Pinpoint the cell where the given text exists, returning its (x, y) midpoint coordinate. 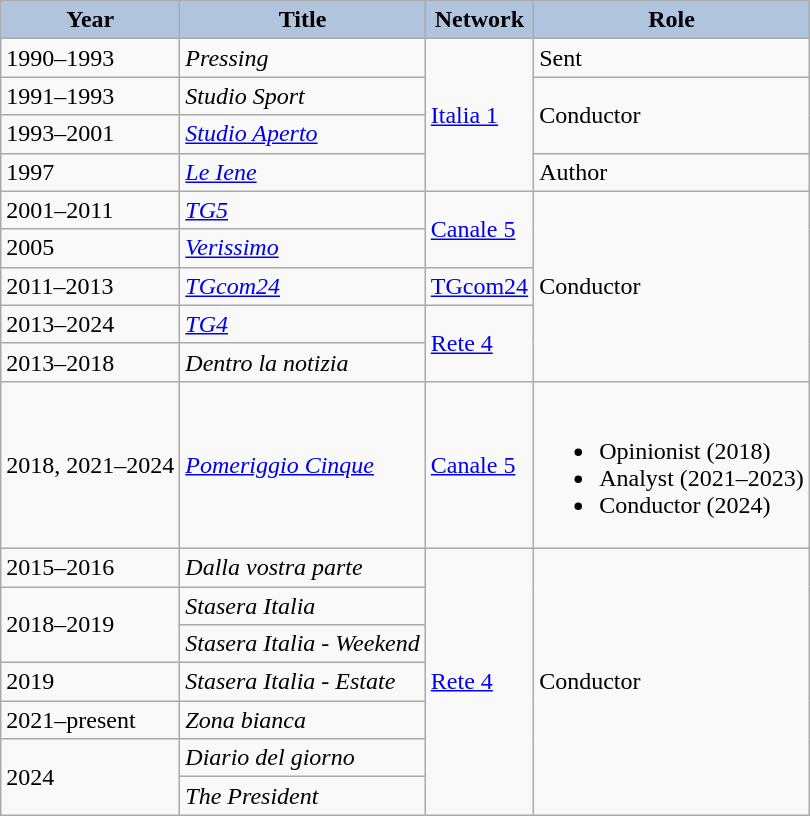
Studio Aperto (302, 134)
Role (672, 20)
TG4 (302, 324)
Zona bianca (302, 720)
2005 (90, 248)
Dentro la notizia (302, 362)
Pressing (302, 58)
Diario del giorno (302, 758)
Stasera Italia (302, 605)
TG5 (302, 210)
2001–2011 (90, 210)
Pomeriggio Cinque (302, 464)
2015–2016 (90, 567)
Sent (672, 58)
Author (672, 172)
2024 (90, 777)
Italia 1 (479, 115)
2018–2019 (90, 624)
2021–present (90, 720)
Verissimo (302, 248)
Network (479, 20)
Stasera Italia - Weekend (302, 644)
1990–1993 (90, 58)
2013–2018 (90, 362)
Studio Sport (302, 96)
Year (90, 20)
2019 (90, 682)
1993–2001 (90, 134)
The President (302, 796)
2018, 2021–2024 (90, 464)
2013–2024 (90, 324)
Title (302, 20)
Opinionist (2018)Analyst (2021–2023)Conductor (2024) (672, 464)
1997 (90, 172)
2011–2013 (90, 286)
Dalla vostra parte (302, 567)
1991–1993 (90, 96)
Stasera Italia - Estate (302, 682)
Le Iene (302, 172)
